From the cell containing the given text, extract its center point as (x, y) coordinate. 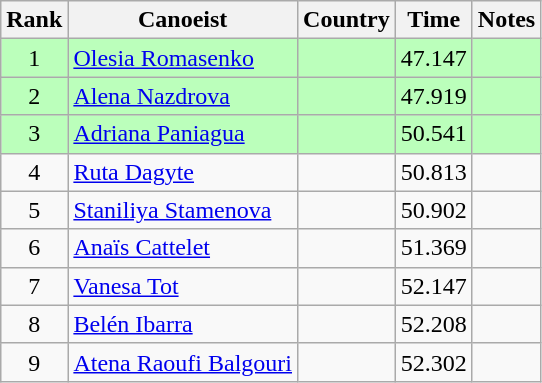
9 (34, 362)
51.369 (434, 248)
Country (347, 20)
Staniliya Stamenova (183, 210)
Canoeist (183, 20)
Olesia Romasenko (183, 58)
Anaïs Cattelet (183, 248)
Adriana Paniagua (183, 134)
8 (34, 324)
52.208 (434, 324)
52.147 (434, 286)
6 (34, 248)
2 (34, 96)
Belén Ibarra (183, 324)
Rank (34, 20)
3 (34, 134)
Time (434, 20)
47.919 (434, 96)
5 (34, 210)
Notes (506, 20)
47.147 (434, 58)
Alena Nazdrova (183, 96)
Ruta Dagyte (183, 172)
50.902 (434, 210)
50.541 (434, 134)
Atena Raoufi Balgouri (183, 362)
7 (34, 286)
4 (34, 172)
52.302 (434, 362)
50.813 (434, 172)
Vanesa Tot (183, 286)
1 (34, 58)
